Return the [x, y] coordinate for the center point of the cell that contains the specified text.  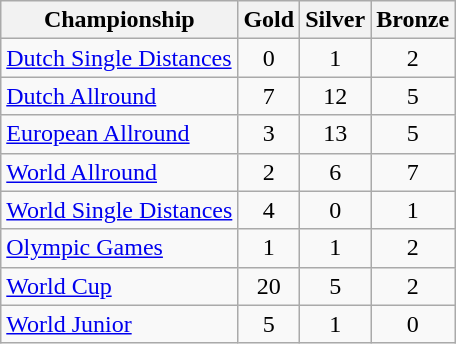
European Allround [120, 134]
World Allround [120, 172]
Silver [336, 20]
Bronze [413, 20]
Dutch Single Distances [120, 58]
Olympic Games [120, 248]
World Cup [120, 286]
3 [269, 134]
World Junior [120, 324]
Dutch Allround [120, 96]
13 [336, 134]
12 [336, 96]
Gold [269, 20]
Championship [120, 20]
6 [336, 172]
4 [269, 210]
World Single Distances [120, 210]
20 [269, 286]
